Search for the cell housing the specified text and yield its (x, y) center coordinate. 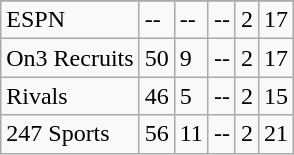
ESPN (70, 20)
21 (276, 134)
On3 Recruits (70, 58)
56 (156, 134)
9 (191, 58)
Rivals (70, 96)
247 Sports (70, 134)
50 (156, 58)
46 (156, 96)
15 (276, 96)
11 (191, 134)
5 (191, 96)
